Scan for the cell matching the given text and deliver its (x, y) coordinate at center. 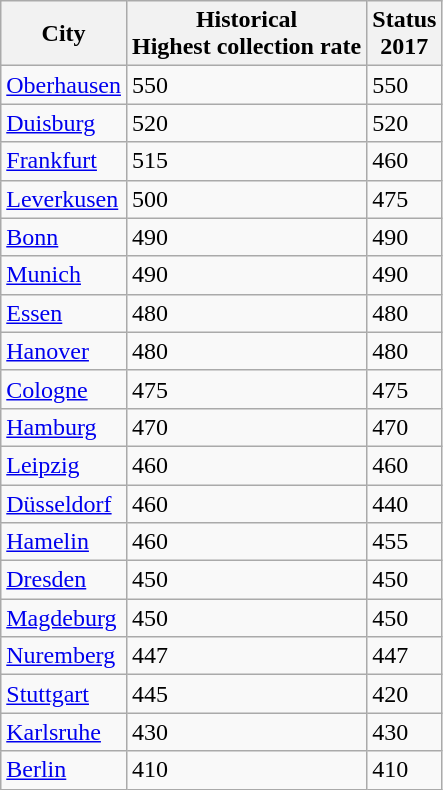
Oberhausen (64, 85)
City (64, 34)
500 (246, 199)
420 (404, 694)
Dresden (64, 580)
Stuttgart (64, 694)
Leipzig (64, 465)
Bonn (64, 237)
Duisburg (64, 123)
Magdeburg (64, 618)
455 (404, 542)
Hanover (64, 351)
Karlsruhe (64, 732)
Status2017 (404, 34)
445 (246, 694)
Berlin (64, 770)
HistoricalHighest collection rate (246, 34)
Düsseldorf (64, 503)
Hamelin (64, 542)
Hamburg (64, 427)
440 (404, 503)
Frankfurt (64, 161)
Munich (64, 275)
Cologne (64, 389)
515 (246, 161)
Essen (64, 313)
Leverkusen (64, 199)
Nuremberg (64, 656)
